Identify which cell holds the provided text, then report its (X, Y) central coordinate. 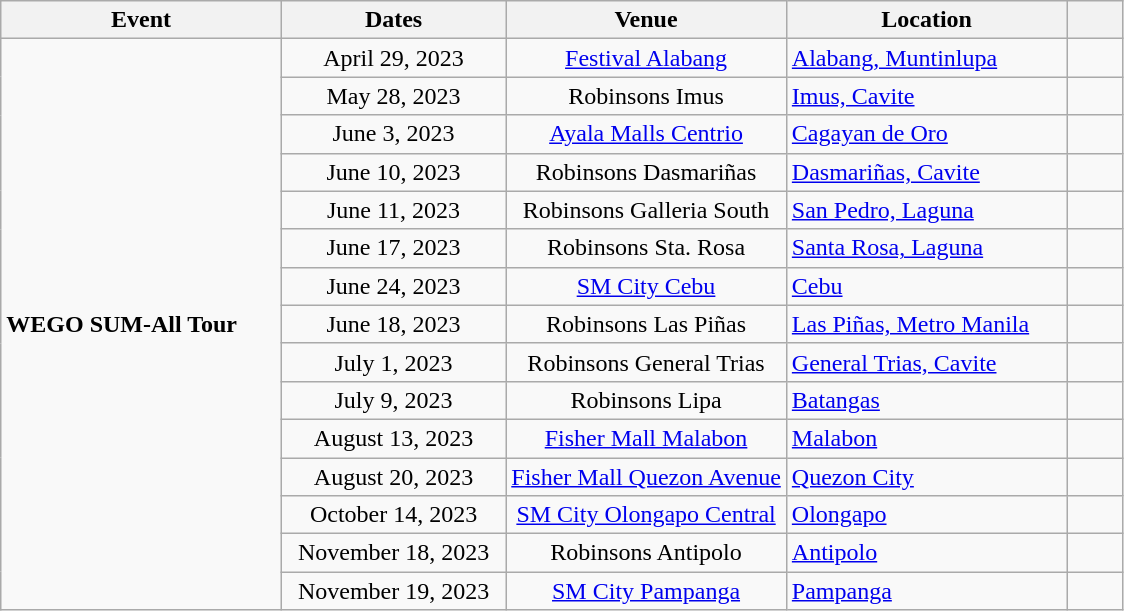
Quezon City (926, 477)
Robinsons Lipa (646, 400)
Dasmariñas, Cavite (926, 172)
Alabang, Muntinlupa (926, 58)
Robinsons Galleria South (646, 210)
June 3, 2023 (393, 134)
August 20, 2023 (393, 477)
General Trias, Cavite (926, 362)
Robinsons Las Piñas (646, 324)
Venue (646, 20)
Fisher Mall Quezon Avenue (646, 477)
Robinsons Dasmariñas (646, 172)
June 24, 2023 (393, 286)
Pampanga (926, 591)
Robinsons Imus (646, 96)
Robinsons Antipolo (646, 553)
SM City Olongapo Central (646, 515)
Robinsons Sta. Rosa (646, 248)
WEGO SUM-All Tour (142, 324)
Ayala Malls Centrio (646, 134)
June 11, 2023 (393, 210)
July 1, 2023 (393, 362)
Cagayan de Oro (926, 134)
Event (142, 20)
Malabon (926, 438)
June 17, 2023 (393, 248)
Batangas (926, 400)
SM City Pampanga (646, 591)
Fisher Mall Malabon (646, 438)
June 18, 2023 (393, 324)
Antipolo (926, 553)
Festival Alabang (646, 58)
San Pedro, Laguna (926, 210)
July 9, 2023 (393, 400)
June 10, 2023 (393, 172)
April 29, 2023 (393, 58)
Location (926, 20)
November 19, 2023 (393, 591)
Olongapo (926, 515)
Cebu (926, 286)
Robinsons General Trias (646, 362)
August 13, 2023 (393, 438)
October 14, 2023 (393, 515)
Imus, Cavite (926, 96)
Santa Rosa, Laguna (926, 248)
SM City Cebu (646, 286)
May 28, 2023 (393, 96)
November 18, 2023 (393, 553)
Las Piñas, Metro Manila (926, 324)
Dates (393, 20)
